Search for the cell housing the specified text and yield its (X, Y) center coordinate. 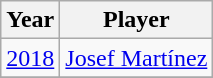
Player (136, 20)
Year (30, 20)
2018 (30, 58)
Josef Martínez (136, 58)
